Search for the cell housing the specified text and yield its (x, y) center coordinate. 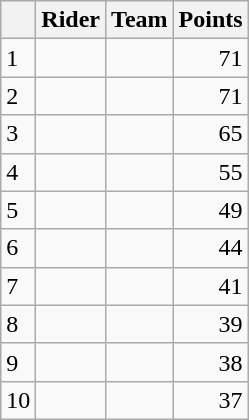
5 (18, 210)
65 (210, 134)
4 (18, 172)
44 (210, 248)
8 (18, 324)
49 (210, 210)
6 (18, 248)
10 (18, 400)
41 (210, 286)
7 (18, 286)
1 (18, 58)
Points (210, 20)
55 (210, 172)
Team (140, 20)
9 (18, 362)
3 (18, 134)
Rider (71, 20)
39 (210, 324)
2 (18, 96)
37 (210, 400)
38 (210, 362)
